Locate the cell with the specified text and output its [X, Y] center coordinate. 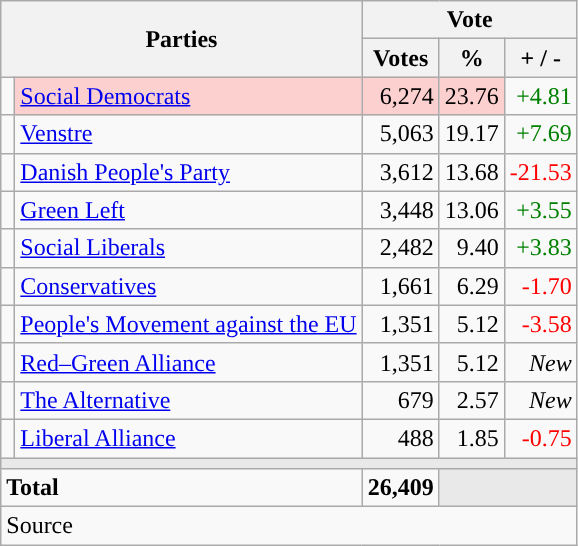
Green Left [188, 210]
+4.81 [540, 96]
+3.83 [540, 248]
1.85 [472, 438]
Votes [400, 58]
6.29 [472, 286]
679 [400, 400]
Source [290, 526]
Social Democrats [188, 96]
Social Liberals [188, 248]
13.68 [472, 172]
+ / - [540, 58]
Conservatives [188, 286]
19.17 [472, 134]
The Alternative [188, 400]
6,274 [400, 96]
-1.70 [540, 286]
23.76 [472, 96]
Total [182, 488]
2,482 [400, 248]
Red–Green Alliance [188, 362]
Venstre [188, 134]
-3.58 [540, 324]
+3.55 [540, 210]
9.40 [472, 248]
Liberal Alliance [188, 438]
26,409 [400, 488]
13.06 [472, 210]
1,661 [400, 286]
3,448 [400, 210]
Vote [470, 20]
% [472, 58]
People's Movement against the EU [188, 324]
2.57 [472, 400]
5,063 [400, 134]
Danish People's Party [188, 172]
-0.75 [540, 438]
488 [400, 438]
Parties [182, 39]
+7.69 [540, 134]
-21.53 [540, 172]
3,612 [400, 172]
